Return the [x, y] coordinate for the center point of the cell that contains the specified text.  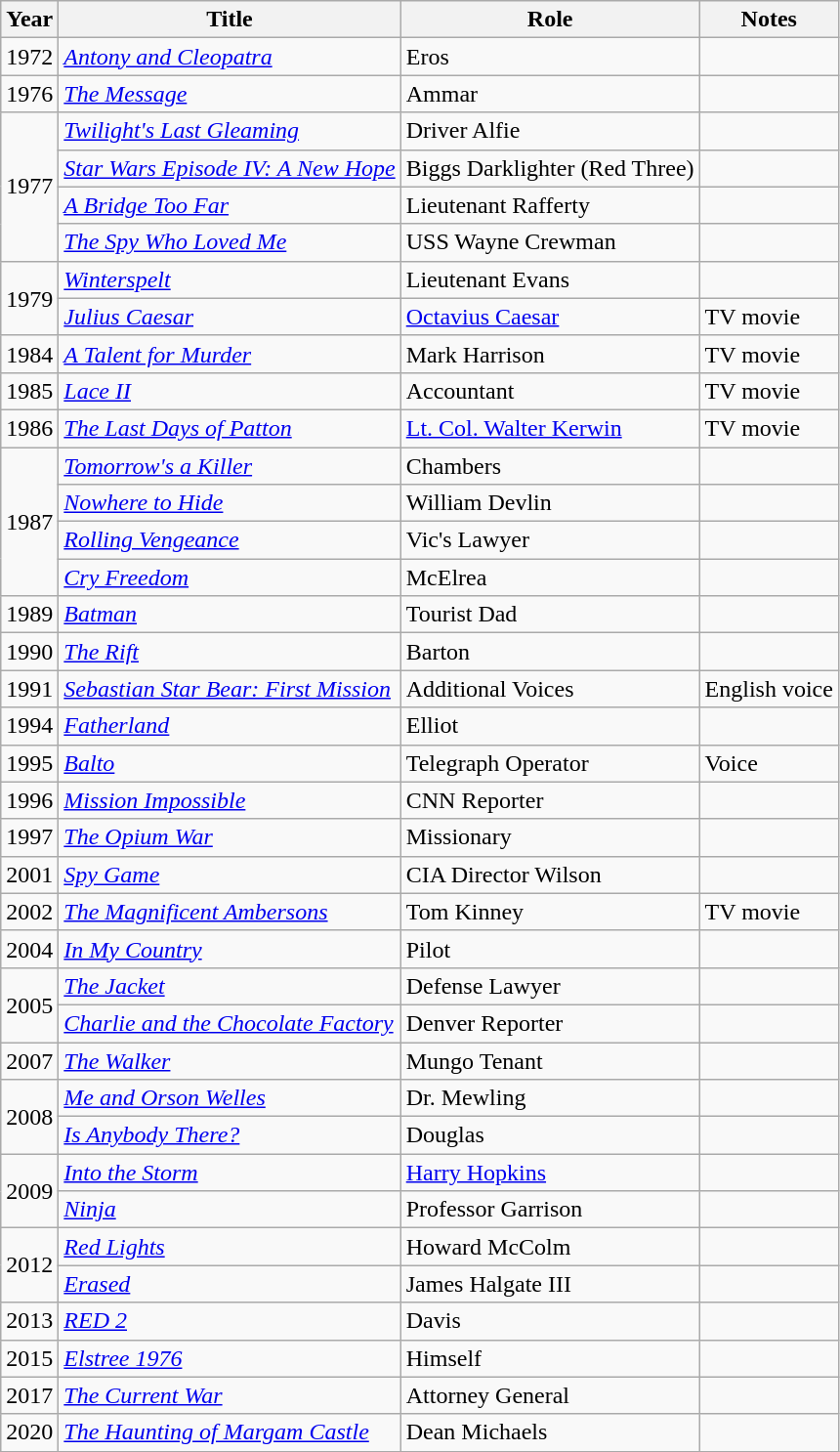
Telegraph Operator [550, 763]
1972 [29, 57]
The Message [230, 94]
Professor Garrison [550, 1210]
Winterspelt [230, 279]
Chambers [550, 466]
Cry Freedom [230, 577]
Tourist Dad [550, 615]
Erased [230, 1284]
Antony and Cleopatra [230, 57]
Red Lights [230, 1247]
2015 [29, 1358]
Year [29, 20]
RED 2 [230, 1321]
Batman [230, 615]
The Haunting of Margam Castle [230, 1432]
Title [230, 20]
Eros [550, 57]
James Halgate III [550, 1284]
Notes [769, 20]
Elliot [550, 726]
2012 [29, 1265]
1994 [29, 726]
CNN Reporter [550, 800]
Tomorrow's a Killer [230, 466]
Douglas [550, 1135]
2005 [29, 1004]
English voice [769, 689]
The Opium War [230, 837]
Lt. Col. Walter Kerwin [550, 428]
1977 [29, 187]
William Devlin [550, 503]
Ninja [230, 1210]
The Jacket [230, 986]
1991 [29, 689]
Spy Game [230, 875]
1986 [29, 428]
The Magnificent Ambersons [230, 912]
1997 [29, 837]
Missionary [550, 837]
Fatherland [230, 726]
The Current War [230, 1395]
2002 [29, 912]
1976 [29, 94]
Accountant [550, 391]
Into the Storm [230, 1173]
Lieutenant Rafferty [550, 205]
Mission Impossible [230, 800]
1984 [29, 354]
The Spy Who Loved Me [230, 242]
1985 [29, 391]
Vic's Lawyer [550, 540]
1979 [29, 298]
Harry Hopkins [550, 1173]
Himself [550, 1358]
Lieutenant Evans [550, 279]
Sebastian Star Bear: First Mission [230, 689]
Me and Orson Welles [230, 1098]
Nowhere to Hide [230, 503]
Star Wars Episode IV: A New Hope [230, 168]
The Walker [230, 1060]
Role [550, 20]
Mungo Tenant [550, 1060]
Balto [230, 763]
2017 [29, 1395]
2020 [29, 1432]
The Last Days of Patton [230, 428]
Biggs Darklighter (Red Three) [550, 168]
1987 [29, 522]
2007 [29, 1060]
Charlie and the Chocolate Factory [230, 1023]
1996 [29, 800]
USS Wayne Crewman [550, 242]
CIA Director Wilson [550, 875]
2009 [29, 1191]
Rolling Vengeance [230, 540]
Pilot [550, 949]
Twilight's Last Gleaming [230, 131]
Is Anybody There? [230, 1135]
Tom Kinney [550, 912]
2008 [29, 1117]
2001 [29, 875]
Elstree 1976 [230, 1358]
McElrea [550, 577]
1995 [29, 763]
Attorney General [550, 1395]
Voice [769, 763]
Driver Alfie [550, 131]
Davis [550, 1321]
A Bridge Too Far [230, 205]
A Talent for Murder [230, 354]
2004 [29, 949]
Octavius Caesar [550, 317]
Julius Caesar [230, 317]
Howard McColm [550, 1247]
Mark Harrison [550, 354]
Dean Michaels [550, 1432]
Barton [550, 652]
Defense Lawyer [550, 986]
1990 [29, 652]
In My Country [230, 949]
Additional Voices [550, 689]
The Rift [230, 652]
Dr. Mewling [550, 1098]
Lace II [230, 391]
2013 [29, 1321]
1989 [29, 615]
Ammar [550, 94]
Denver Reporter [550, 1023]
